Provide the [X, Y] coordinate of the cell's center where the given text is located.  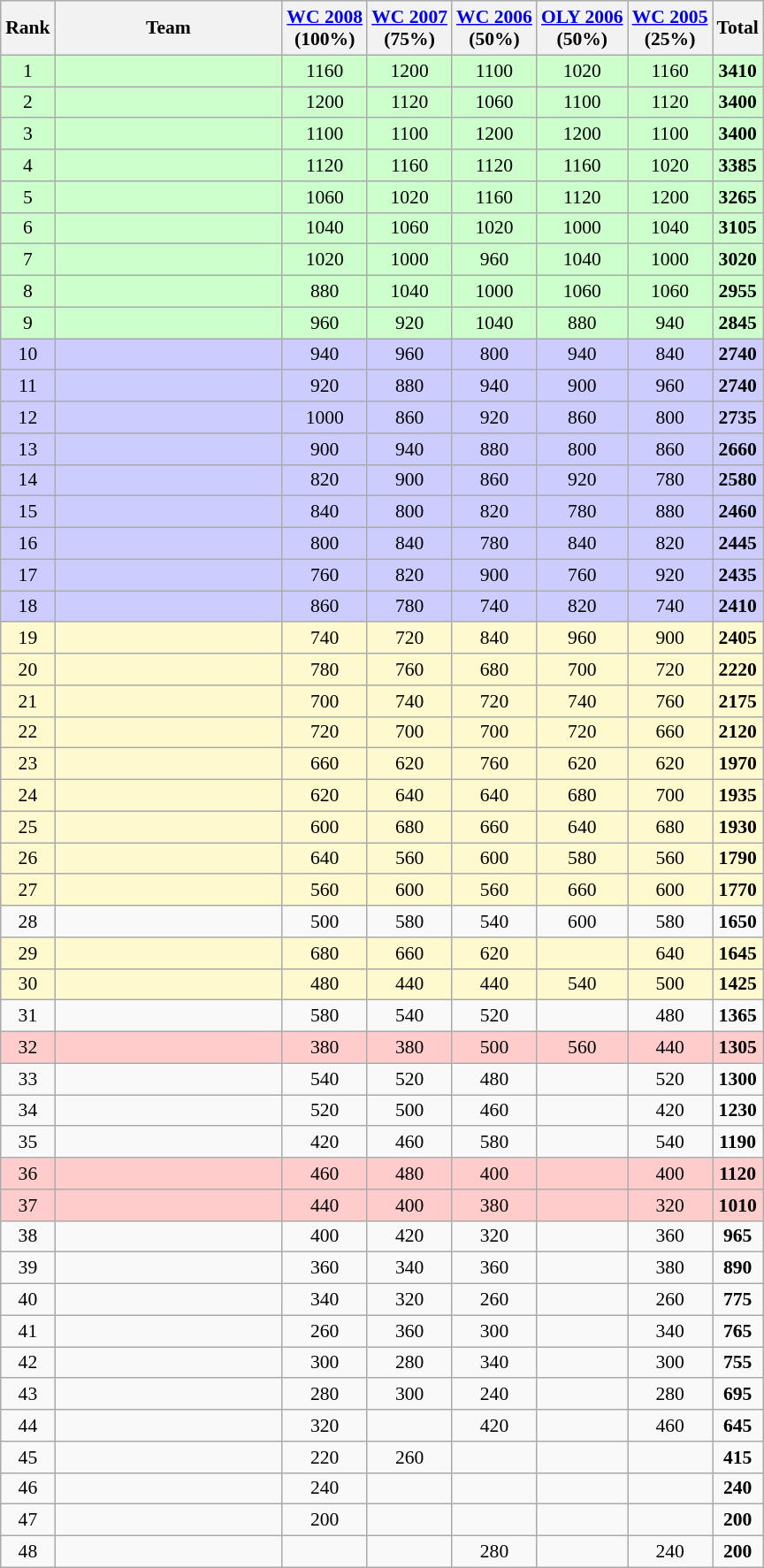
1790 [737, 859]
2660 [737, 449]
17 [28, 575]
2445 [737, 544]
2460 [737, 512]
21 [28, 701]
3105 [737, 228]
30 [28, 984]
695 [737, 1395]
1 [28, 71]
27 [28, 891]
2120 [737, 732]
WC 2007(75%) [409, 28]
39 [28, 1268]
755 [737, 1363]
2845 [737, 323]
11 [28, 386]
31 [28, 1016]
220 [325, 1457]
45 [28, 1457]
3265 [737, 197]
22 [28, 732]
26 [28, 859]
24 [28, 796]
29 [28, 953]
48 [28, 1552]
47 [28, 1520]
3 [28, 134]
16 [28, 544]
1650 [737, 922]
13 [28, 449]
9 [28, 323]
38 [28, 1236]
765 [737, 1331]
8 [28, 292]
20 [28, 669]
1770 [737, 891]
43 [28, 1395]
18 [28, 607]
37 [28, 1205]
42 [28, 1363]
6 [28, 228]
2435 [737, 575]
1930 [737, 827]
2405 [737, 639]
44 [28, 1426]
5 [28, 197]
36 [28, 1174]
WC 2006(50%) [494, 28]
1300 [737, 1079]
1935 [737, 796]
40 [28, 1300]
WC 2005(25%) [670, 28]
7 [28, 260]
46 [28, 1488]
2175 [737, 701]
Total [737, 28]
19 [28, 639]
1190 [737, 1143]
415 [737, 1457]
965 [737, 1236]
1645 [737, 953]
Rank [28, 28]
2 [28, 103]
15 [28, 512]
890 [737, 1268]
1010 [737, 1205]
2580 [737, 480]
OLY 2006(50%) [582, 28]
645 [737, 1426]
3385 [737, 165]
12 [28, 417]
2220 [737, 669]
1365 [737, 1016]
28 [28, 922]
34 [28, 1111]
1425 [737, 984]
WC 2008(100%) [325, 28]
10 [28, 355]
4 [28, 165]
Team [169, 28]
41 [28, 1331]
35 [28, 1143]
23 [28, 764]
3410 [737, 71]
3020 [737, 260]
2735 [737, 417]
1970 [737, 764]
1305 [737, 1048]
2955 [737, 292]
32 [28, 1048]
14 [28, 480]
2410 [737, 607]
775 [737, 1300]
33 [28, 1079]
1230 [737, 1111]
25 [28, 827]
